Scan for the cell matching the given text and deliver its (X, Y) coordinate at center. 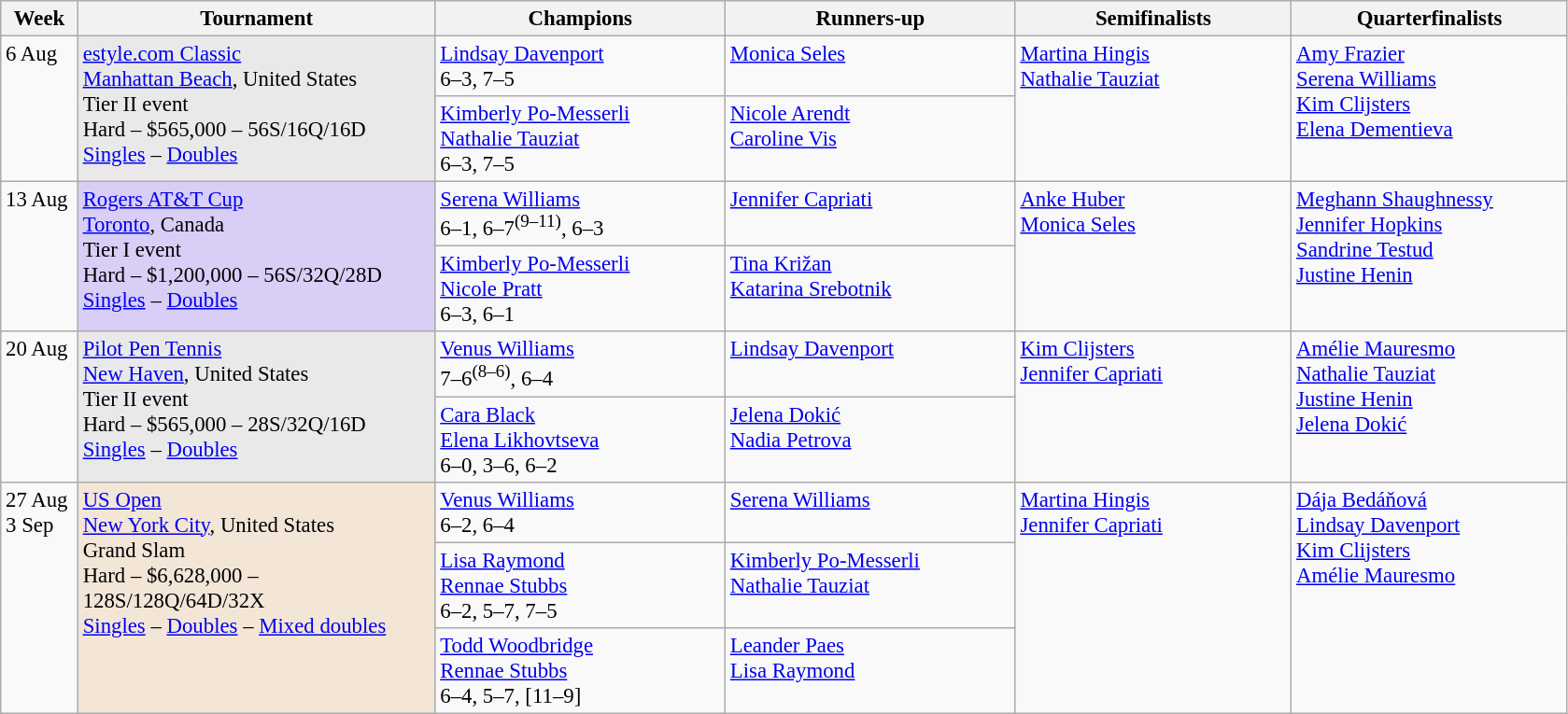
Lindsay Davenport 6–3, 7–5 (581, 67)
Kimberly Po-Messerli Nicole Pratt 6–3, 6–1 (581, 289)
Lindsay Davenport (870, 364)
Rogers AT&T Cup Toronto, Canada Tier I eventHard – $1,200,000 – 56S/32Q/28DSingles – Doubles (256, 258)
Dája Bedáňová Lindsay Davenport Kim Clijsters Amélie Mauresmo (1430, 597)
Jennifer Capriati (870, 215)
Martina Hingis Jennifer Capriati (1153, 597)
Week (39, 19)
Semifinalists (1153, 19)
Quarterfinalists (1430, 19)
Runners-up (870, 19)
Kimberly Po-Messerli Nathalie Tauziat (870, 585)
Todd Woodbridge Rennae Stubbs 6–4, 5–7, [11–9] (581, 670)
Lisa Raymond Rennae Stubbs 6–2, 5–7, 7–5 (581, 585)
Tournament (256, 19)
Monica Seles (870, 67)
Kimberly Po-Messerli Nathalie Tauziat 6–3, 7–5 (581, 139)
Serena Williams (870, 511)
Venus Williams 6–2, 6–4 (581, 511)
Jelena Dokić Nadia Petrova (870, 440)
Nicole Arendt Caroline Vis (870, 139)
Venus Williams 7–6(8–6), 6–4 (581, 364)
Kim Clijsters Jennifer Capriati (1153, 407)
6 Aug (39, 109)
20 Aug (39, 407)
Serena Williams 6–1, 6–7(9–11), 6–3 (581, 215)
13 Aug (39, 258)
Cara Black Elena Likhovtseva 6–0, 3–6, 6–2 (581, 440)
Tina Križan Katarina Srebotnik (870, 289)
Martina Hingis Nathalie Tauziat (1153, 109)
Champions (581, 19)
Meghann Shaughnessy Jennifer Hopkins Sandrine Testud Justine Henin (1430, 258)
Anke Huber Monica Seles (1153, 258)
Leander Paes Lisa Raymond (870, 670)
Amy Frazier Serena Williams Kim Clijsters Elena Dementieva (1430, 109)
27 Aug3 Sep (39, 597)
Pilot Pen Tennis New Haven, United States Tier II eventHard – $565,000 – 28S/32Q/16DSingles – Doubles (256, 407)
US Open New York City, United States Grand SlamHard – $6,628,000 – 128S/128Q/64D/32XSingles – Doubles – Mixed doubles (256, 597)
estyle.com Classic Manhattan Beach, United States Tier II eventHard – $565,000 – 56S/16Q/16DSingles – Doubles (256, 109)
Amélie Mauresmo Nathalie Tauziat Justine Henin Jelena Dokić (1430, 407)
